From the cell containing the given text, extract its center point as [x, y] coordinate. 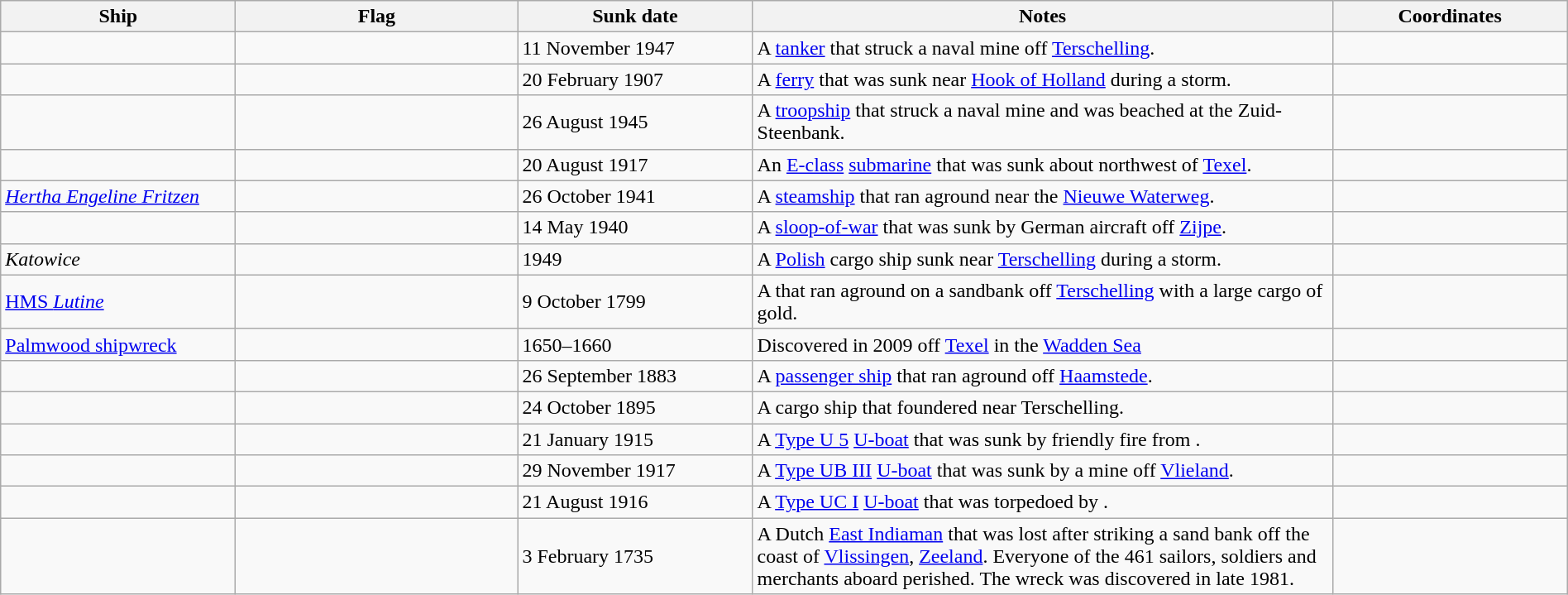
1650–1660 [635, 344]
A Type UB III U-boat that was sunk by a mine off Vlieland. [1042, 471]
A troopship that struck a naval mine and was beached at the Zuid-Steenbank. [1042, 122]
A steamship that ran aground near the Nieuwe Waterweg. [1042, 196]
An E-class submarine that was sunk about northwest of Texel. [1042, 165]
1949 [635, 259]
Hertha Engeline Fritzen [118, 196]
20 August 1917 [635, 165]
Discovered in 2009 off Texel in the Wadden Sea [1042, 344]
A Polish cargo ship sunk near Terschelling during a storm. [1042, 259]
A sloop-of-war that was sunk by German aircraft off Zijpe. [1042, 228]
Ship [118, 17]
A Type UC I U-boat that was torpedoed by . [1042, 502]
3 February 1735 [635, 556]
A passenger ship that ran aground off Haamstede. [1042, 376]
14 May 1940 [635, 228]
11 November 1947 [635, 48]
9 October 1799 [635, 301]
Coordinates [1450, 17]
Sunk date [635, 17]
A Type U 5 U-boat that was sunk by friendly fire from . [1042, 439]
26 October 1941 [635, 196]
A ferry that was sunk near Hook of Holland during a storm. [1042, 79]
Notes [1042, 17]
26 September 1883 [635, 376]
A tanker that struck a naval mine off Terschelling. [1042, 48]
21 August 1916 [635, 502]
A that ran aground on a sandbank off Terschelling with a large cargo of gold. [1042, 301]
29 November 1917 [635, 471]
26 August 1945 [635, 122]
21 January 1915 [635, 439]
A cargo ship that foundered near Terschelling. [1042, 407]
HMS Lutine [118, 301]
24 October 1895 [635, 407]
20 February 1907 [635, 79]
Katowice [118, 259]
Flag [377, 17]
Palmwood shipwreck [118, 344]
